Output the [X, Y] coordinate of the center of the cell containing the given text.  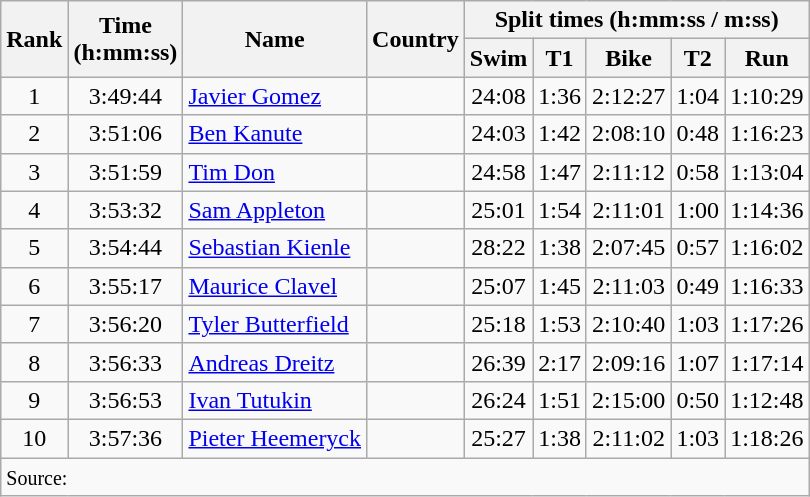
25:18 [498, 324]
2:11:02 [628, 438]
1:42 [560, 134]
2:11:03 [628, 286]
28:22 [498, 248]
25:07 [498, 286]
1:53 [560, 324]
2:11:01 [628, 210]
9 [34, 400]
0:49 [698, 286]
1:36 [560, 96]
Country [416, 39]
2:12:27 [628, 96]
1:16:23 [767, 134]
7 [34, 324]
Name [275, 39]
25:27 [498, 438]
1:10:29 [767, 96]
1:12:48 [767, 400]
Bike [628, 58]
1:18:26 [767, 438]
Sebastian Kienle [275, 248]
1:45 [560, 286]
Time(h:mm:ss) [126, 39]
2 [34, 134]
0:50 [698, 400]
3:57:36 [126, 438]
2:15:00 [628, 400]
24:58 [498, 172]
2:07:45 [628, 248]
Rank [34, 39]
1:17:26 [767, 324]
0:58 [698, 172]
3:49:44 [126, 96]
2:09:16 [628, 362]
Sam Appleton [275, 210]
1:54 [560, 210]
3:56:20 [126, 324]
26:39 [498, 362]
3:51:59 [126, 172]
3 [34, 172]
Pieter Heemeryck [275, 438]
1:04 [698, 96]
Ivan Tutukin [275, 400]
1 [34, 96]
6 [34, 286]
3:56:53 [126, 400]
3:55:17 [126, 286]
Swim [498, 58]
3:54:44 [126, 248]
2:11:12 [628, 172]
1:07 [698, 362]
3:51:06 [126, 134]
5 [34, 248]
3:53:32 [126, 210]
26:24 [498, 400]
1:16:02 [767, 248]
0:48 [698, 134]
8 [34, 362]
Run [767, 58]
Source: [405, 477]
2:08:10 [628, 134]
Maurice Clavel [275, 286]
Javier Gomez [275, 96]
10 [34, 438]
0:57 [698, 248]
Ben Kanute [275, 134]
Tim Don [275, 172]
24:03 [498, 134]
1:00 [698, 210]
2:17 [560, 362]
3:56:33 [126, 362]
2:10:40 [628, 324]
Andreas Dreitz [275, 362]
1:14:36 [767, 210]
Split times (h:mm:ss / m:ss) [636, 20]
1:47 [560, 172]
24:08 [498, 96]
Tyler Butterfield [275, 324]
T2 [698, 58]
25:01 [498, 210]
T1 [560, 58]
1:16:33 [767, 286]
1:51 [560, 400]
1:13:04 [767, 172]
1:17:14 [767, 362]
4 [34, 210]
